Return (X, Y) of the center of cell containing provided text 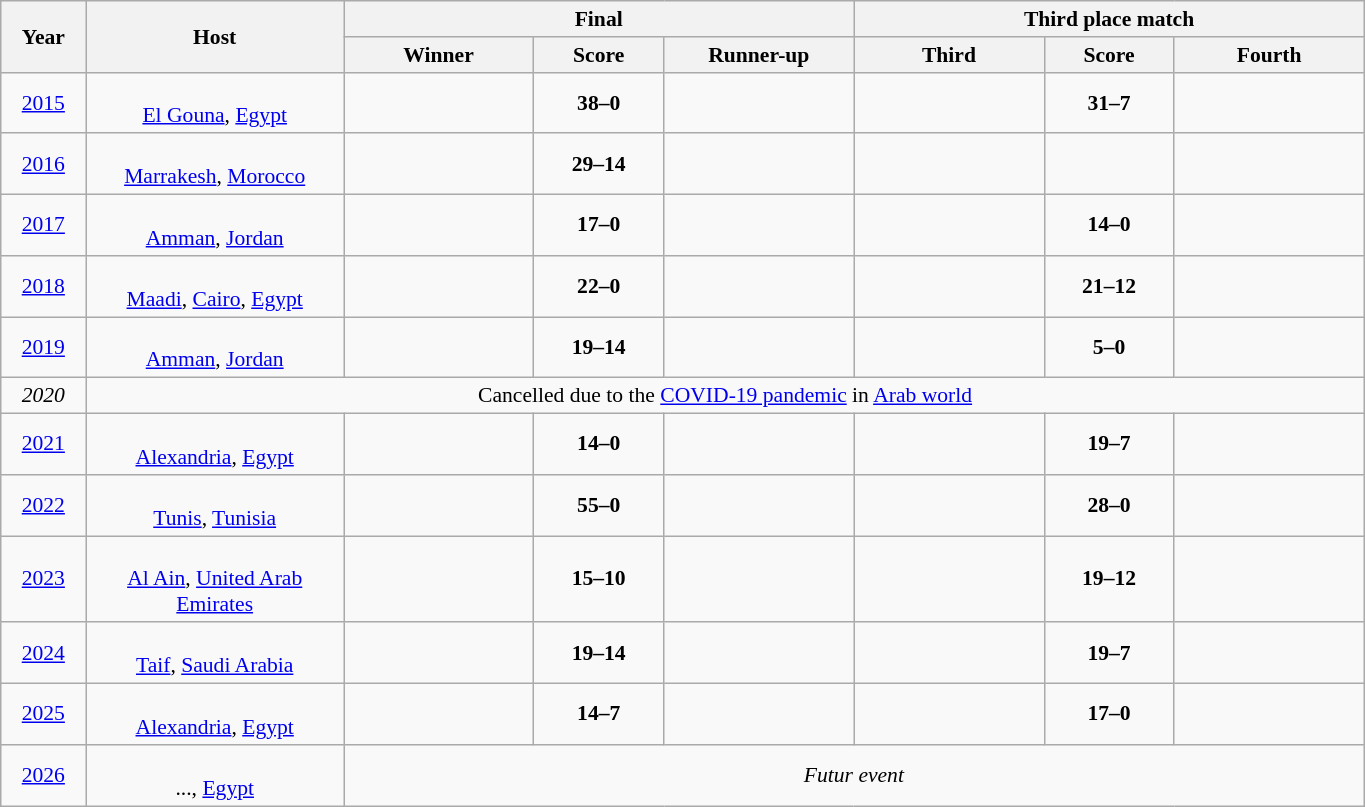
2016 (44, 164)
Taif, Saudi Arabia (215, 654)
2018 (44, 286)
Al Ain, United Arab Emirates (215, 580)
2017 (44, 226)
2020 (44, 396)
2022 (44, 506)
2021 (44, 444)
Runner-up (759, 55)
Final (599, 19)
5–0 (1109, 348)
Tunis, Tunisia (215, 506)
22–0 (599, 286)
Year (44, 36)
2015 (44, 102)
2023 (44, 580)
Futur event (854, 776)
2019 (44, 348)
31–7 (1109, 102)
15–10 (599, 580)
2024 (44, 654)
El Gouna, Egypt (215, 102)
2025 (44, 714)
Cancelled due to the COVID-19 pandemic in Arab world (725, 396)
2026 (44, 776)
Third (949, 55)
Host (215, 36)
Winner (439, 55)
55–0 (599, 506)
Fourth (1269, 55)
29–14 (599, 164)
..., Egypt (215, 776)
14–7 (599, 714)
Third place match (1109, 19)
Marrakesh, Morocco (215, 164)
Maadi, Cairo, Egypt (215, 286)
21–12 (1109, 286)
38–0 (599, 102)
19–12 (1109, 580)
28–0 (1109, 506)
